Output the [X, Y] coordinate of the center of the cell containing the given text.  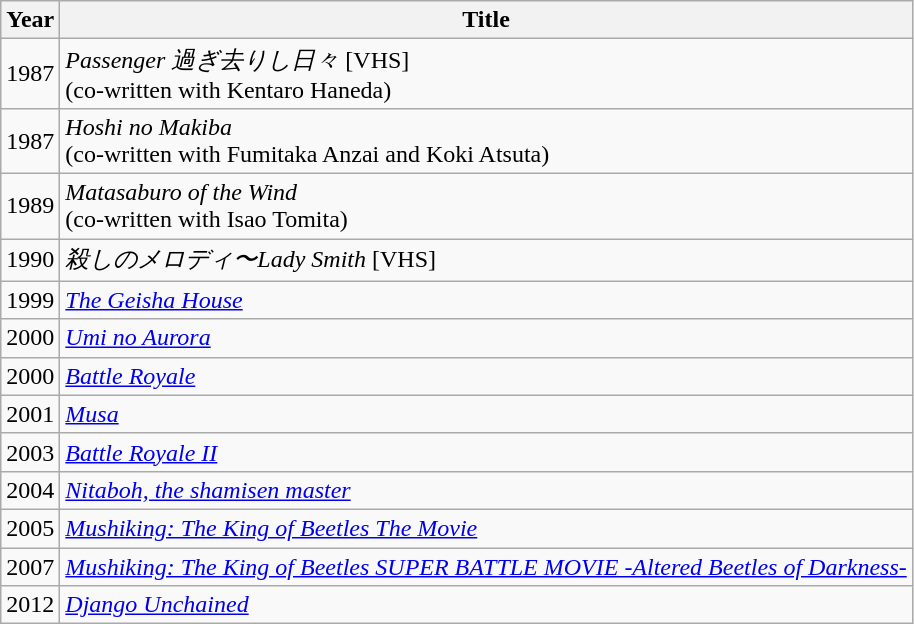
1989 [30, 206]
2001 [30, 414]
2003 [30, 452]
Umi no Aurora [486, 338]
Nitaboh, the shamisen master [486, 490]
Battle Royale [486, 376]
The Geisha House [486, 300]
Title [486, 20]
1999 [30, 300]
Year [30, 20]
Hoshi no Makiba(co-written with Fumitaka Anzai and Koki Atsuta) [486, 140]
2005 [30, 528]
Django Unchained [486, 605]
Matasaburo of the Wind(co-written with Isao Tomita) [486, 206]
1990 [30, 260]
2012 [30, 605]
Mushiking: The King of Beetles The Movie [486, 528]
Mushiking: The King of Beetles SUPER BATTLE MOVIE -Altered Beetles of Darkness- [486, 567]
Passenger 過ぎ去りし日々 [VHS](co-written with Kentaro Haneda) [486, 74]
殺しのメロディ〜Lady Smith [VHS] [486, 260]
2004 [30, 490]
Battle Royale II [486, 452]
2007 [30, 567]
Musa [486, 414]
